Extract the (X, Y) coordinate from the center of the cell holding the provided text.  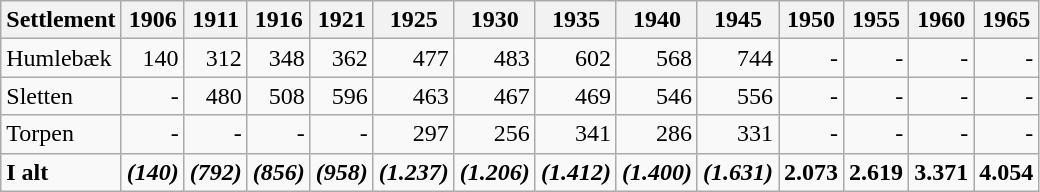
341 (576, 134)
3.371 (942, 172)
140 (152, 58)
1925 (414, 20)
(1.206) (494, 172)
2.619 (876, 172)
(1.237) (414, 172)
1930 (494, 20)
556 (738, 96)
1916 (278, 20)
(792) (216, 172)
286 (656, 134)
331 (738, 134)
1921 (342, 20)
480 (216, 96)
483 (494, 58)
602 (576, 58)
256 (494, 134)
Torpen (61, 134)
Settlement (61, 20)
1965 (1006, 20)
1906 (152, 20)
Sletten (61, 96)
1911 (216, 20)
469 (576, 96)
(856) (278, 172)
362 (342, 58)
I alt (61, 172)
(1.400) (656, 172)
1955 (876, 20)
2.073 (812, 172)
546 (656, 96)
596 (342, 96)
467 (494, 96)
1950 (812, 20)
744 (738, 58)
1940 (656, 20)
(958) (342, 172)
1960 (942, 20)
297 (414, 134)
Humlebæk (61, 58)
1935 (576, 20)
508 (278, 96)
312 (216, 58)
4.054 (1006, 172)
348 (278, 58)
(1.412) (576, 172)
(1.631) (738, 172)
1945 (738, 20)
(140) (152, 172)
463 (414, 96)
477 (414, 58)
568 (656, 58)
